Scan for the cell matching the given text and deliver its (X, Y) coordinate at center. 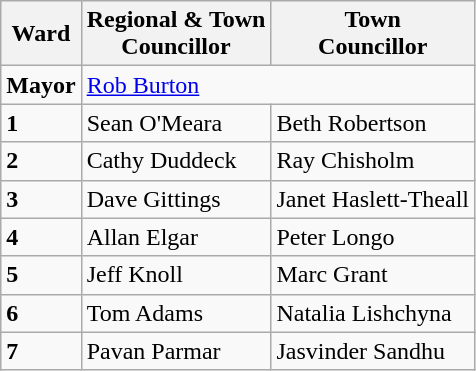
Peter Longo (373, 237)
3 (41, 199)
5 (41, 275)
Regional & TownCouncillor (176, 34)
Mayor (41, 85)
Cathy Duddeck (176, 161)
Allan Elgar (176, 237)
Marc Grant (373, 275)
Dave Gittings (176, 199)
Ward (41, 34)
7 (41, 351)
1 (41, 123)
Janet Haslett-Theall (373, 199)
TownCouncillor (373, 34)
Natalia Lishchyna (373, 313)
Jeff Knoll (176, 275)
Rob Burton (278, 85)
Tom Adams (176, 313)
6 (41, 313)
2 (41, 161)
Jasvinder Sandhu (373, 351)
Pavan Parmar (176, 351)
Beth Robertson (373, 123)
Ray Chisholm (373, 161)
4 (41, 237)
Sean O'Meara (176, 123)
